Capture the cell that displays the provided text and extract its [X, Y] central coordinate. 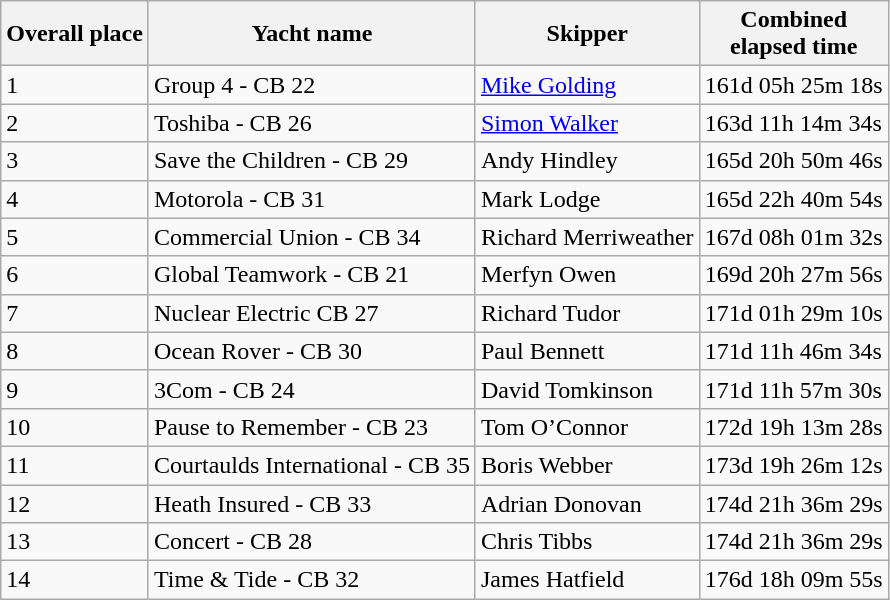
Toshiba - CB 26 [312, 123]
Overall place [75, 34]
Ocean Rover - CB 30 [312, 351]
5 [75, 237]
Concert - CB 28 [312, 542]
Andy Hindley [587, 161]
Tom O’Connor [587, 427]
171d 01h 29m 10s [794, 313]
2 [75, 123]
James Hatfield [587, 580]
165d 22h 40m 54s [794, 199]
Nuclear Electric CB 27 [312, 313]
9 [75, 389]
Simon Walker [587, 123]
6 [75, 275]
3 [75, 161]
167d 08h 01m 32s [794, 237]
Adrian Donovan [587, 503]
1 [75, 85]
Save the Children - CB 29 [312, 161]
Skipper [587, 34]
David Tomkinson [587, 389]
Boris Webber [587, 465]
4 [75, 199]
161d 05h 25m 18s [794, 85]
Global Teamwork - CB 21 [312, 275]
Pause to Remember - CB 23 [312, 427]
Mark Lodge [587, 199]
Yacht name [312, 34]
11 [75, 465]
165d 20h 50m 46s [794, 161]
Mike Golding [587, 85]
14 [75, 580]
Time & Tide - CB 32 [312, 580]
Motorola - CB 31 [312, 199]
173d 19h 26m 12s [794, 465]
Richard Merriweather [587, 237]
Combinedelapsed time [794, 34]
Merfyn Owen [587, 275]
169d 20h 27m 56s [794, 275]
Group 4 - CB 22 [312, 85]
Courtaulds International - CB 35 [312, 465]
171d 11h 57m 30s [794, 389]
171d 11h 46m 34s [794, 351]
Commercial Union - CB 34 [312, 237]
3Com - CB 24 [312, 389]
10 [75, 427]
12 [75, 503]
7 [75, 313]
Heath Insured - CB 33 [312, 503]
163d 11h 14m 34s [794, 123]
Paul Bennett [587, 351]
Chris Tibbs [587, 542]
172d 19h 13m 28s [794, 427]
8 [75, 351]
Richard Tudor [587, 313]
176d 18h 09m 55s [794, 580]
13 [75, 542]
